Return the [x, y] coordinate for the center point of the cell that contains the specified text.  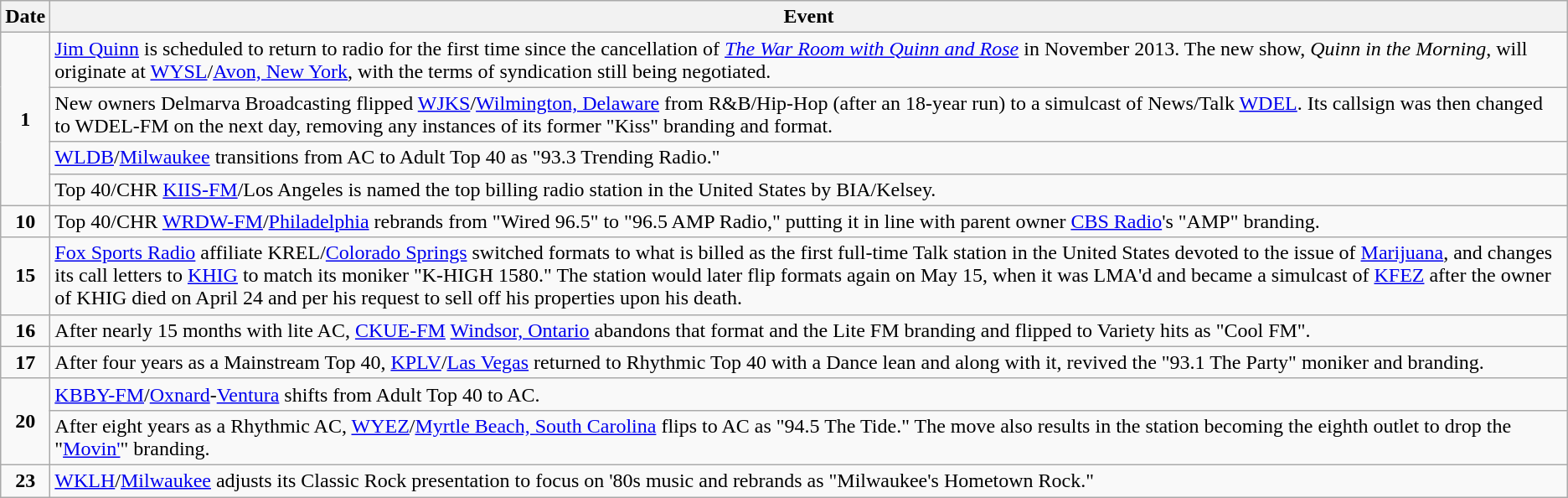
Date [25, 17]
Top 40/CHR KIIS-FM/Los Angeles is named the top billing radio station in the United States by BIA/Kelsey. [809, 189]
10 [25, 221]
KBBY-FM/Oxnard-Ventura shifts from Adult Top 40 to AC. [809, 394]
1 [25, 119]
20 [25, 421]
WKLH/Milwaukee adjusts its Classic Rock presentation to focus on '80s music and rebrands as "Milwaukee's Hometown Rock." [809, 480]
Top 40/CHR WRDW-FM/Philadelphia rebrands from "Wired 96.5" to "96.5 AMP Radio," putting it in line with parent owner CBS Radio's "AMP" branding. [809, 221]
WLDB/Milwaukee transitions from AC to Adult Top 40 as "93.3 Trending Radio." [809, 158]
15 [25, 276]
After nearly 15 months with lite AC, CKUE-FM Windsor, Ontario abandons that format and the Lite FM branding and flipped to Variety hits as "Cool FM". [809, 330]
16 [25, 330]
17 [25, 362]
Event [809, 17]
23 [25, 480]
